Locate the cell with the specified text and output its [X, Y] center coordinate. 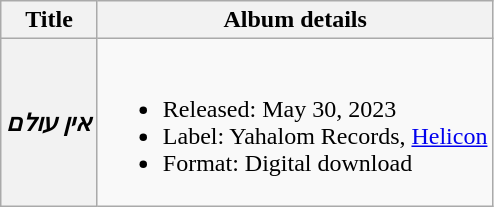
אין עולם [50, 122]
Title [50, 20]
Album details [295, 20]
Released: May 30, 2023Label: Yahalom Records, HeliconFormat: Digital download [295, 122]
